Provide the [X, Y] coordinate of the cell's center where the given text is located.  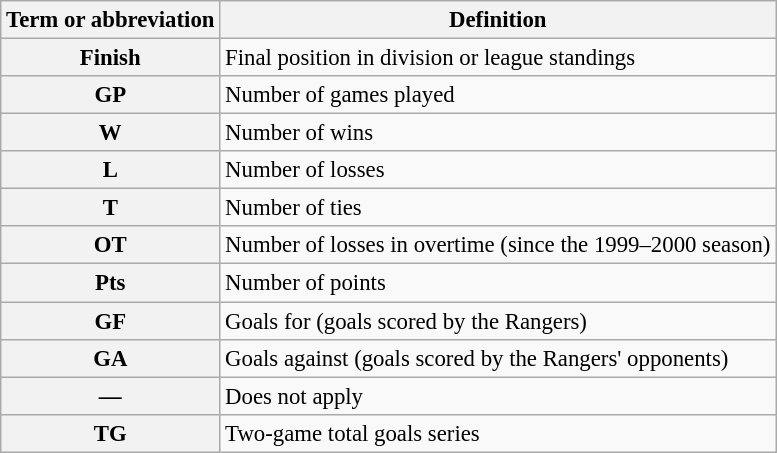
Goals for (goals scored by the Rangers) [498, 321]
Number of losses [498, 170]
T [110, 208]
Number of ties [498, 208]
GP [110, 95]
— [110, 396]
Final position in division or league standings [498, 58]
Goals against (goals scored by the Rangers' opponents) [498, 358]
Number of losses in overtime (since the 1999–2000 season) [498, 245]
Number of points [498, 283]
L [110, 170]
Finish [110, 58]
Number of wins [498, 133]
Does not apply [498, 396]
Pts [110, 283]
Term or abbreviation [110, 20]
Definition [498, 20]
GA [110, 358]
Two-game total goals series [498, 433]
W [110, 133]
TG [110, 433]
GF [110, 321]
Number of games played [498, 95]
OT [110, 245]
